From the cell containing the given text, extract its center point as [X, Y] coordinate. 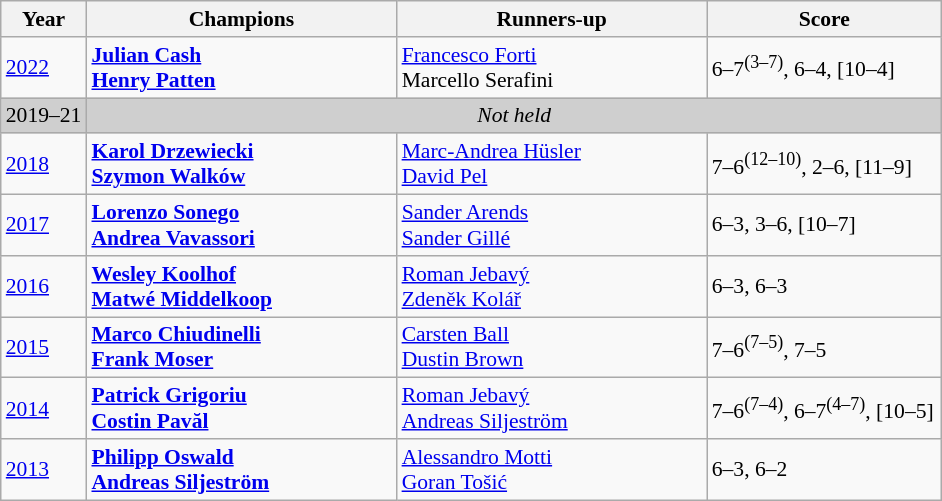
Alessandro Motti Goran Tošić [552, 470]
Patrick Grigoriu Costin Pavăl [241, 408]
Champions [241, 19]
Francesco Forti Marcello Serafini [552, 68]
Year [44, 19]
6–3, 3–6, [10–7] [824, 226]
2018 [44, 164]
Philipp Oswald Andreas Siljeström [241, 470]
Score [824, 19]
Lorenzo Sonego Andrea Vavassori [241, 226]
6–7(3–7), 6–4, [10–4] [824, 68]
7–6(7–5), 7–5 [824, 348]
6–3, 6–3 [824, 286]
Roman Jebavý Andreas Siljeström [552, 408]
Marc-Andrea Hüsler David Pel [552, 164]
2014 [44, 408]
Roman Jebavý Zdeněk Kolář [552, 286]
2015 [44, 348]
Runners-up [552, 19]
Sander Arends Sander Gillé [552, 226]
Carsten Ball Dustin Brown [552, 348]
Marco Chiudinelli Frank Moser [241, 348]
Julian Cash Henry Patten [241, 68]
Wesley Koolhof Matwé Middelkoop [241, 286]
7–6(7–4), 6–7(4–7), [10–5] [824, 408]
2019–21 [44, 116]
2016 [44, 286]
2013 [44, 470]
2017 [44, 226]
2022 [44, 68]
Karol Drzewiecki Szymon Walków [241, 164]
Not held [514, 116]
7–6(12–10), 2–6, [11–9] [824, 164]
6–3, 6–2 [824, 470]
